Extract the (X, Y) coordinate from the center of the cell holding the provided text.  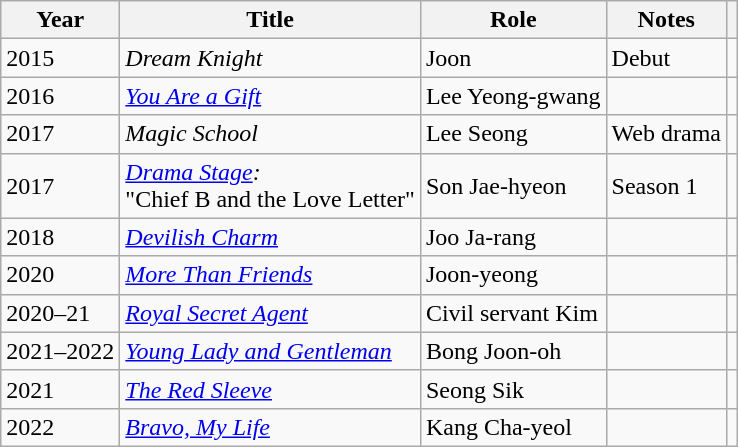
You Are a Gift (270, 96)
2020–21 (60, 313)
2018 (60, 237)
Joon (513, 58)
Bong Joon-oh (513, 351)
Lee Yeong-gwang (513, 96)
2022 (60, 427)
Young Lady and Gentleman (270, 351)
Notes (666, 20)
Dream Knight (270, 58)
Seong Sik (513, 389)
Drama Stage: "Chief B and the Love Letter" (270, 186)
2021 (60, 389)
Devilish Charm (270, 237)
More Than Friends (270, 275)
Magic School (270, 134)
Son Jae-hyeon (513, 186)
Joo Ja-rang (513, 237)
The Red Sleeve (270, 389)
2015 (60, 58)
Debut (666, 58)
Royal Secret Agent (270, 313)
Lee Seong (513, 134)
Joon-yeong (513, 275)
Bravo, My Life (270, 427)
2016 (60, 96)
Kang Cha-yeol (513, 427)
Title (270, 20)
2021–2022 (60, 351)
Role (513, 20)
2020 (60, 275)
Year (60, 20)
Web drama (666, 134)
Season 1 (666, 186)
Civil servant Kim (513, 313)
